Capture the cell that displays the provided text and extract its [x, y] central coordinate. 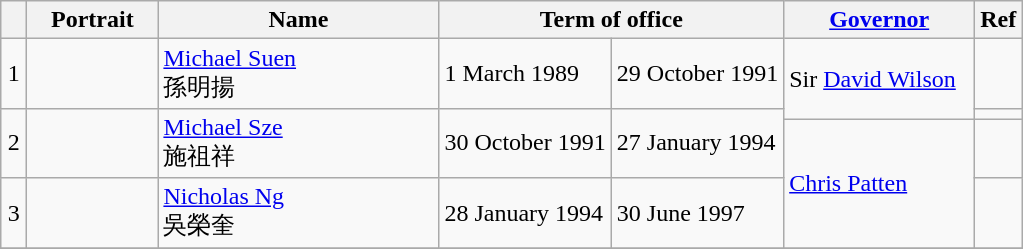
29 October 1991 [697, 74]
Chris Patten [880, 183]
Michael Suen孫明揚 [298, 74]
Nicholas Ng吳榮奎 [298, 213]
Term of office [612, 20]
28 January 1994 [525, 213]
Portrait [92, 20]
1 March 1989 [525, 74]
Sir David Wilson [880, 80]
3 [14, 213]
30 October 1991 [525, 143]
Governor [880, 20]
27 January 1994 [697, 143]
Ref [998, 20]
30 June 1997 [697, 213]
Name [298, 20]
1 [14, 74]
Michael Sze施祖祥 [298, 143]
2 [14, 143]
